Scan for the cell matching the given text and deliver its (x, y) coordinate at center. 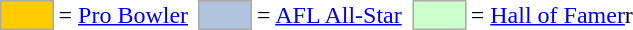
= Pro Bowler (124, 15)
= AFL All-Star (330, 15)
